Capture the cell that displays the provided text and extract its [x, y] central coordinate. 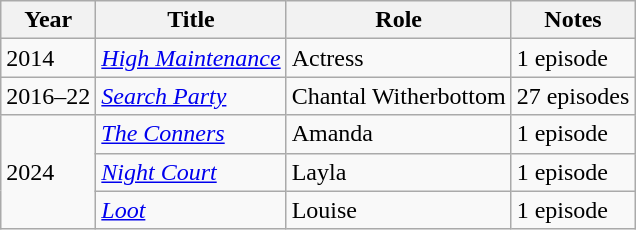
Loot [191, 210]
Title [191, 20]
2014 [48, 58]
Layla [398, 172]
Louise [398, 210]
2016–22 [48, 96]
27 episodes [573, 96]
Chantal Witherbottom [398, 96]
2024 [48, 172]
Night Court [191, 172]
High Maintenance [191, 58]
Year [48, 20]
Search Party [191, 96]
The Conners [191, 134]
Amanda [398, 134]
Role [398, 20]
Notes [573, 20]
Actress [398, 58]
